Search for the cell housing the specified text and yield its (X, Y) center coordinate. 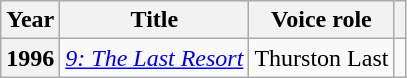
1996 (30, 58)
Thurston Last (322, 58)
9: The Last Resort (154, 58)
Year (30, 20)
Title (154, 20)
Voice role (322, 20)
